Determine the [X, Y] coordinate at the center of the cell enclosing the given text.  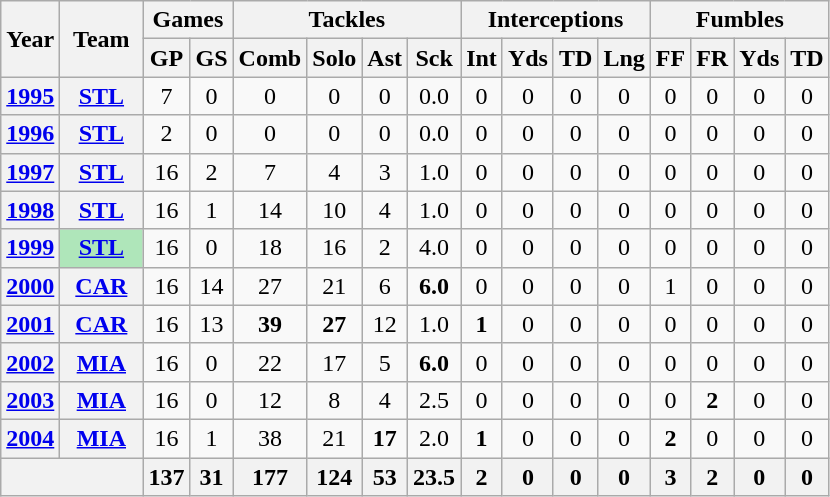
Team [102, 39]
Int [482, 58]
Fumbles [740, 20]
53 [385, 477]
FR [712, 58]
Games [188, 20]
1995 [30, 96]
2.5 [434, 400]
GS [212, 58]
2002 [30, 362]
1999 [30, 248]
Tackles [347, 20]
Sck [434, 58]
4.0 [434, 248]
Ast [385, 58]
6 [385, 286]
177 [270, 477]
Interceptions [556, 20]
1997 [30, 172]
2003 [30, 400]
1998 [30, 210]
5 [385, 362]
Comb [270, 58]
FF [670, 58]
13 [212, 324]
23.5 [434, 477]
38 [270, 438]
22 [270, 362]
Year [30, 39]
2001 [30, 324]
Solo [334, 58]
GP [166, 58]
31 [212, 477]
39 [270, 324]
Lng [624, 58]
2000 [30, 286]
2.0 [434, 438]
8 [334, 400]
137 [166, 477]
18 [270, 248]
10 [334, 210]
2004 [30, 438]
124 [334, 477]
1996 [30, 134]
